Identify which cell holds the provided text, then report its [x, y] central coordinate. 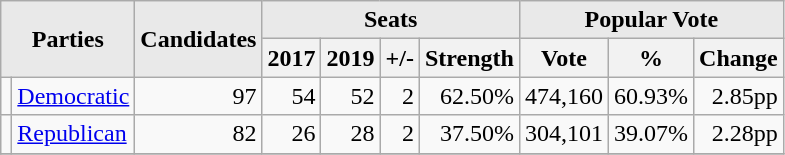
52 [350, 96]
Strength [469, 58]
+/- [400, 58]
474,160 [564, 96]
54 [292, 96]
Candidates [198, 39]
Seats [390, 20]
% [650, 58]
2.85pp [739, 96]
62.50% [469, 96]
Democratic [74, 96]
2019 [350, 58]
304,101 [564, 134]
Parties [68, 39]
97 [198, 96]
2.28pp [739, 134]
Vote [564, 58]
Popular Vote [651, 20]
37.50% [469, 134]
2017 [292, 58]
26 [292, 134]
60.93% [650, 96]
82 [198, 134]
Change [739, 58]
39.07% [650, 134]
28 [350, 134]
Republican [74, 134]
